Locate the cell with the specified text and output its (x, y) center coordinate. 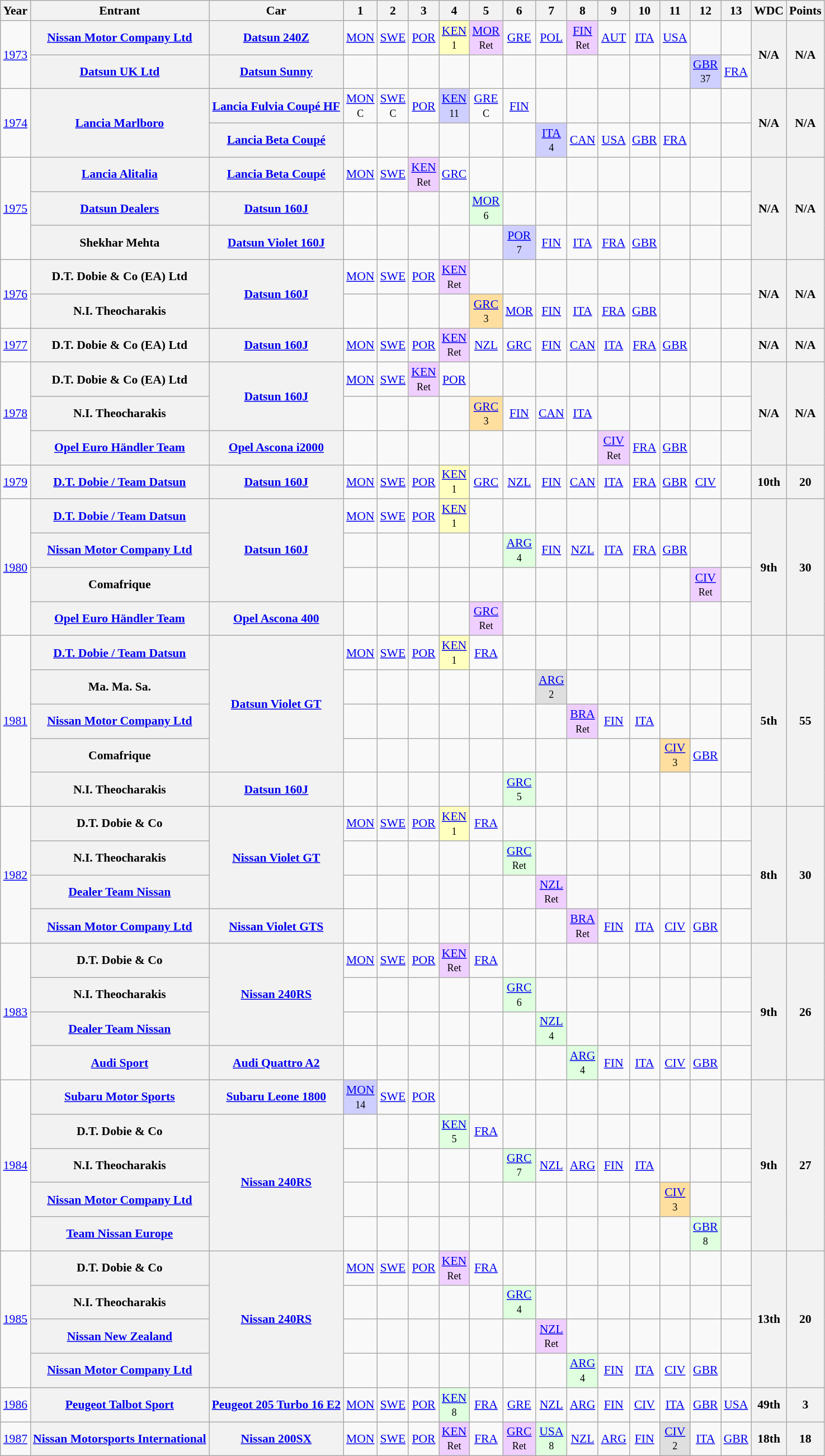
8th (769, 875)
AUT (614, 38)
MONC (360, 106)
49th (769, 1405)
Nissan New Zealand (120, 1336)
Peugeot Talbot Sport (120, 1405)
KEN11 (454, 106)
1974 (16, 123)
MOR6 (485, 208)
1986 (16, 1405)
4 (454, 11)
1980 (16, 568)
Audi Quattro A2 (276, 1063)
1973 (16, 55)
Datsun Sunny (276, 72)
ARG2 (551, 687)
FINRet (583, 38)
Datsun Dealers (120, 208)
NZL4 (551, 1029)
1983 (16, 1011)
ITA4 (551, 140)
Points (805, 11)
1976 (16, 294)
Datsun UK Ltd (120, 72)
5th (769, 721)
1975 (16, 208)
5 (485, 11)
Nissan Violet GTS (276, 926)
1981 (16, 721)
USA8 (551, 1439)
Datsun Violet 160J (276, 243)
18 (805, 1439)
Subaru Motor Sports (120, 1097)
KEN8 (454, 1405)
POR7 (519, 243)
6 (519, 11)
12 (706, 11)
Opel Ascona 400 (276, 618)
11 (676, 11)
10th (769, 482)
1 (360, 11)
Peugeot 205 Turbo 16 E2 (276, 1405)
Team Nissan Europe (120, 1233)
13th (769, 1319)
1979 (16, 482)
GRC5 (519, 790)
1977 (16, 346)
Year (16, 11)
55 (805, 721)
MON14 (360, 1097)
13 (736, 11)
Lancia Alitalia (120, 174)
18th (769, 1439)
9 (614, 11)
GREC (485, 106)
27 (805, 1166)
MORRet (485, 38)
WDC (769, 11)
Lancia Marlboro (120, 123)
Lancia Fulvia Coupé HF (276, 106)
Opel Ascona i2000 (276, 447)
1987 (16, 1439)
1984 (16, 1166)
GRC4 (519, 1302)
26 (805, 1011)
1985 (16, 1319)
MOR (519, 311)
CIV2 (676, 1439)
Audi Sport (120, 1063)
GBR8 (706, 1233)
GRC7 (519, 1165)
Nissan Violet GT (276, 858)
Ma. Ma. Sa. (120, 687)
KEN5 (454, 1132)
SWEC (393, 106)
GBR37 (706, 72)
10 (644, 11)
Nissan Motorsports International (120, 1439)
Car (276, 11)
8 (583, 11)
GRC6 (519, 994)
Datsun 240Z (276, 38)
1978 (16, 414)
Subaru Leone 1800 (276, 1097)
2 (393, 11)
1982 (16, 875)
Entrant (120, 11)
Shekhar Mehta (120, 243)
7 (551, 11)
Datsun Violet GT (276, 704)
Nissan 200SX (276, 1439)
POL (551, 38)
